For the text-containing cell, return its midpoint in (X, Y) coordinate format. 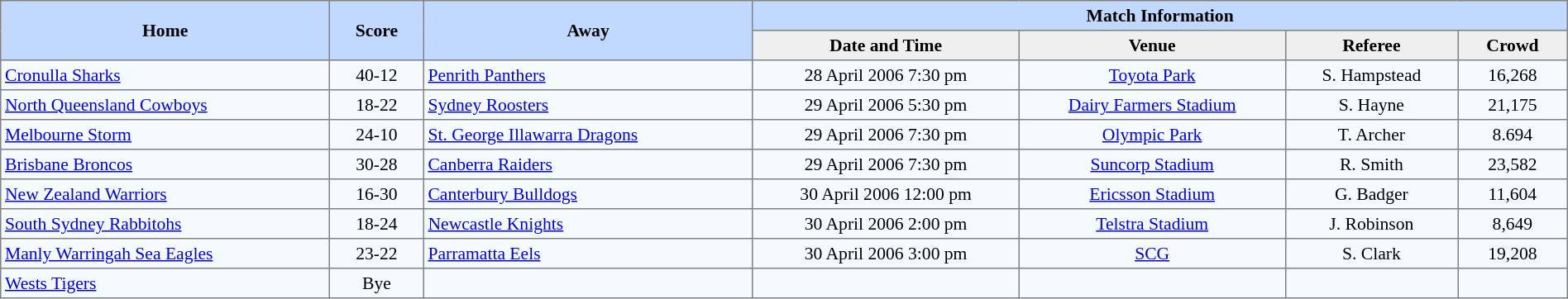
South Sydney Rabbitohs (165, 224)
North Queensland Cowboys (165, 105)
30 April 2006 3:00 pm (886, 254)
Ericsson Stadium (1152, 194)
Newcastle Knights (588, 224)
Canterbury Bulldogs (588, 194)
S. Hampstead (1371, 75)
30 April 2006 12:00 pm (886, 194)
8.694 (1513, 135)
Cronulla Sharks (165, 75)
New Zealand Warriors (165, 194)
30 April 2006 2:00 pm (886, 224)
G. Badger (1371, 194)
Penrith Panthers (588, 75)
29 April 2006 5:30 pm (886, 105)
16,268 (1513, 75)
Canberra Raiders (588, 164)
40-12 (377, 75)
19,208 (1513, 254)
18-22 (377, 105)
23,582 (1513, 164)
SCG (1152, 254)
Away (588, 31)
S. Hayne (1371, 105)
R. Smith (1371, 164)
21,175 (1513, 105)
Score (377, 31)
Match Information (1159, 16)
Sydney Roosters (588, 105)
Wests Tigers (165, 283)
Date and Time (886, 45)
St. George Illawarra Dragons (588, 135)
T. Archer (1371, 135)
30-28 (377, 164)
Brisbane Broncos (165, 164)
Manly Warringah Sea Eagles (165, 254)
8,649 (1513, 224)
Referee (1371, 45)
Olympic Park (1152, 135)
Melbourne Storm (165, 135)
J. Robinson (1371, 224)
Toyota Park (1152, 75)
Dairy Farmers Stadium (1152, 105)
18-24 (377, 224)
24-10 (377, 135)
28 April 2006 7:30 pm (886, 75)
Suncorp Stadium (1152, 164)
11,604 (1513, 194)
23-22 (377, 254)
Parramatta Eels (588, 254)
Home (165, 31)
Bye (377, 283)
Telstra Stadium (1152, 224)
S. Clark (1371, 254)
Venue (1152, 45)
16-30 (377, 194)
Crowd (1513, 45)
